Extract the [x, y] coordinate from the center of the cell holding the provided text.  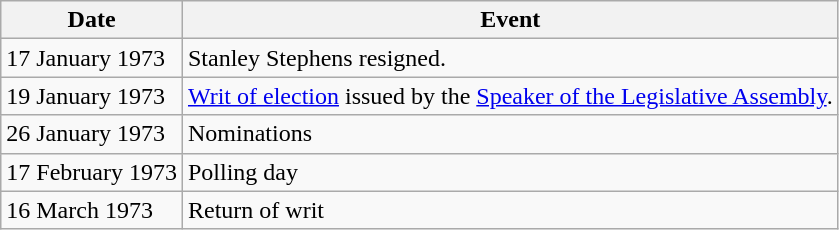
Event [510, 20]
Polling day [510, 172]
Stanley Stephens resigned. [510, 58]
17 January 1973 [92, 58]
17 February 1973 [92, 172]
19 January 1973 [92, 96]
Return of writ [510, 210]
Date [92, 20]
Writ of election issued by the Speaker of the Legislative Assembly. [510, 96]
Nominations [510, 134]
26 January 1973 [92, 134]
16 March 1973 [92, 210]
